Search for the cell housing the specified text and yield its [x, y] center coordinate. 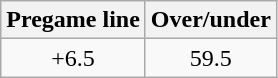
Over/under [210, 20]
59.5 [210, 58]
Pregame line [74, 20]
+6.5 [74, 58]
